Pinpoint the cell where the given text exists, returning its (X, Y) midpoint coordinate. 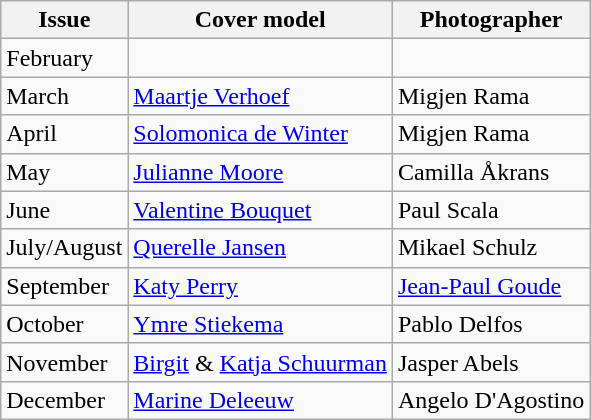
Angelo D'Agostino (490, 400)
Mikael Schulz (490, 248)
Cover model (260, 20)
March (64, 96)
Valentine Bouquet (260, 210)
Jasper Abels (490, 362)
Issue (64, 20)
October (64, 324)
April (64, 134)
February (64, 58)
Ymre Stiekema (260, 324)
Camilla Åkrans (490, 172)
Katy Perry (260, 286)
Paul Scala (490, 210)
July/August (64, 248)
May (64, 172)
Querelle Jansen (260, 248)
Pablo Delfos (490, 324)
Julianne Moore (260, 172)
December (64, 400)
Marine Deleeuw (260, 400)
Jean-Paul Goude (490, 286)
Birgit & Katja Schuurman (260, 362)
November (64, 362)
Photographer (490, 20)
September (64, 286)
Maartje Verhoef (260, 96)
June (64, 210)
Solomonica de Winter (260, 134)
